Locate the cell with the specified text and output its [X, Y] center coordinate. 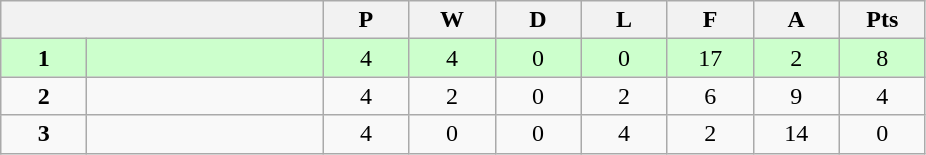
D [538, 20]
L [624, 20]
W [452, 20]
Pts [882, 20]
3 [44, 134]
8 [882, 58]
9 [796, 96]
F [710, 20]
17 [710, 58]
6 [710, 96]
P [366, 20]
1 [44, 58]
A [796, 20]
14 [796, 134]
